Determine the [x, y] coordinate at the center of the cell enclosing the given text.  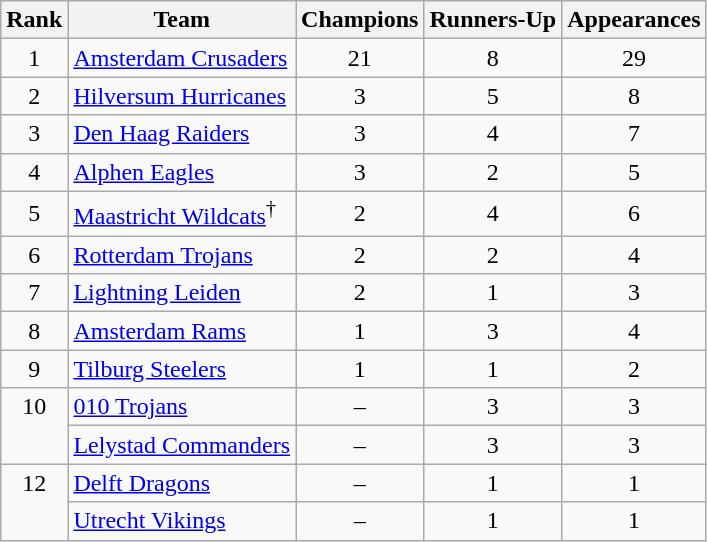
12 [34, 502]
Alphen Eagles [182, 172]
Runners-Up [493, 20]
21 [360, 58]
Hilversum Hurricanes [182, 96]
Den Haag Raiders [182, 134]
Appearances [634, 20]
010 Trojans [182, 407]
Team [182, 20]
Utrecht Vikings [182, 521]
Maastricht Wildcats† [182, 214]
Tilburg Steelers [182, 369]
Lightning Leiden [182, 293]
Amsterdam Crusaders [182, 58]
10 [34, 426]
Amsterdam Rams [182, 331]
9 [34, 369]
Lelystad Commanders [182, 445]
Delft Dragons [182, 483]
Rank [34, 20]
Rotterdam Trojans [182, 255]
29 [634, 58]
Champions [360, 20]
